Find where the given text appears and provide that cell's center as (X, Y) coordinate. 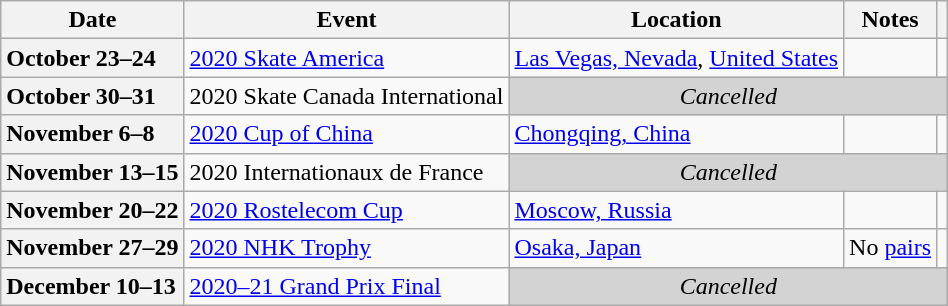
Moscow, Russia (676, 210)
No pairs (890, 248)
2020 Internationaux de France (346, 172)
2020–21 Grand Prix Final (346, 286)
November 13–15 (92, 172)
December 10–13 (92, 286)
October 30–31 (92, 96)
2020 NHK Trophy (346, 248)
November 6–8 (92, 134)
Event (346, 20)
Osaka, Japan (676, 248)
Chongqing, China (676, 134)
October 23–24 (92, 58)
Location (676, 20)
2020 Skate America (346, 58)
2020 Skate Canada International (346, 96)
November 27–29 (92, 248)
November 20–22 (92, 210)
Notes (890, 20)
Las Vegas, Nevada, United States (676, 58)
2020 Rostelecom Cup (346, 210)
2020 Cup of China (346, 134)
Date (92, 20)
